Identify which cell holds the provided text, then report its [X, Y] central coordinate. 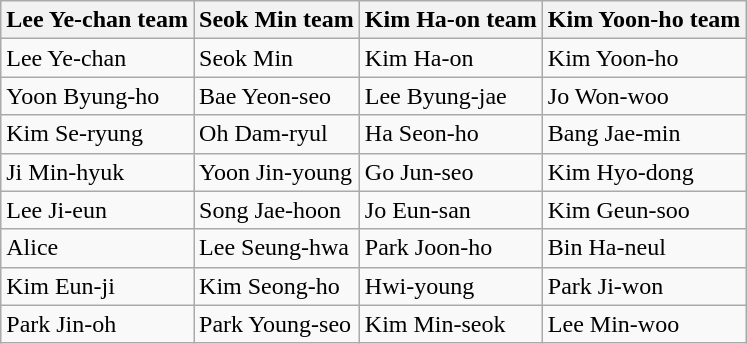
Bin Ha-neul [644, 248]
Kim Ha-on team [450, 20]
Alice [98, 248]
Ji Min-hyuk [98, 172]
Bang Jae-min [644, 134]
Seok Min [277, 58]
Kim Geun-soo [644, 210]
Jo Eun-san [450, 210]
Kim Seong-ho [277, 286]
Kim Hyo-dong [644, 172]
Park Jin-oh [98, 324]
Song Jae-hoon [277, 210]
Park Young-seo [277, 324]
Lee Ye-chan team [98, 20]
Lee Byung-jae [450, 96]
Hwi-young [450, 286]
Go Jun-seo [450, 172]
Lee Ye-chan [98, 58]
Yoon Jin-young [277, 172]
Lee Seung-hwa [277, 248]
Lee Min-woo [644, 324]
Park Ji-won [644, 286]
Park Joon-ho [450, 248]
Kim Yoon-ho team [644, 20]
Ha Seon-ho [450, 134]
Kim Eun-ji [98, 286]
Lee Ji-eun [98, 210]
Kim Min-seok [450, 324]
Jo Won-woo [644, 96]
Kim Yoon-ho [644, 58]
Seok Min team [277, 20]
Kim Ha-on [450, 58]
Oh Dam-ryul [277, 134]
Kim Se-ryung [98, 134]
Bae Yeon-seo [277, 96]
Yoon Byung-ho [98, 96]
